Determine the [X, Y] coordinate at the center of the cell enclosing the given text.  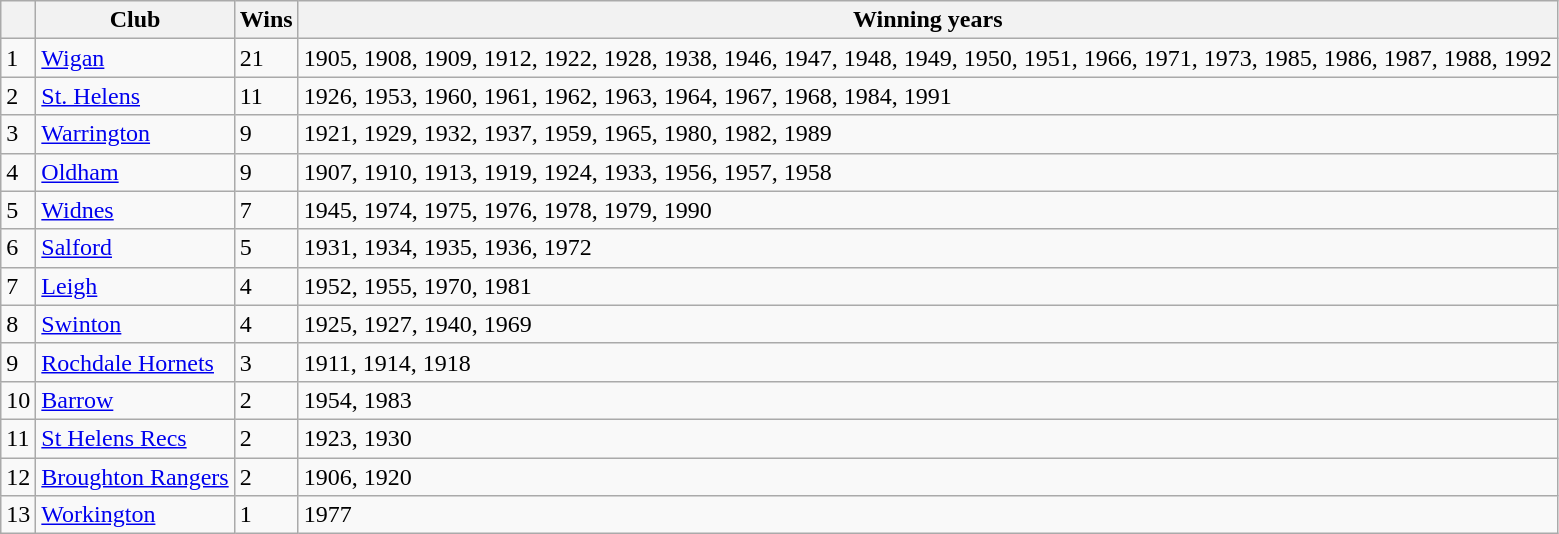
Oldham [135, 172]
10 [18, 400]
6 [18, 248]
Rochdale Hornets [135, 362]
Swinton [135, 324]
Leigh [135, 286]
13 [18, 515]
1921, 1929, 1932, 1937, 1959, 1965, 1980, 1982, 1989 [928, 134]
1926, 1953, 1960, 1961, 1962, 1963, 1964, 1967, 1968, 1984, 1991 [928, 96]
21 [266, 58]
Workington [135, 515]
1905, 1908, 1909, 1912, 1922, 1928, 1938, 1946, 1947, 1948, 1949, 1950, 1951, 1966, 1971, 1973, 1985, 1986, 1987, 1988, 1992 [928, 58]
1931, 1934, 1935, 1936, 1972 [928, 248]
Widnes [135, 210]
1945, 1974, 1975, 1976, 1978, 1979, 1990 [928, 210]
8 [18, 324]
Barrow [135, 400]
1925, 1927, 1940, 1969 [928, 324]
1977 [928, 515]
Salford [135, 248]
12 [18, 477]
1911, 1914, 1918 [928, 362]
1907, 1910, 1913, 1919, 1924, 1933, 1956, 1957, 1958 [928, 172]
1923, 1930 [928, 438]
Wins [266, 20]
1952, 1955, 1970, 1981 [928, 286]
Broughton Rangers [135, 477]
Warrington [135, 134]
Winning years [928, 20]
St Helens Recs [135, 438]
Club [135, 20]
1906, 1920 [928, 477]
St. Helens [135, 96]
1954, 1983 [928, 400]
Wigan [135, 58]
